Locate the cell with the specified text and output its (X, Y) center coordinate. 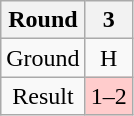
Round (43, 20)
3 (108, 20)
Ground (43, 58)
H (108, 58)
Result (43, 96)
1–2 (108, 96)
